For the text-containing cell, return its midpoint in [X, Y] coordinate format. 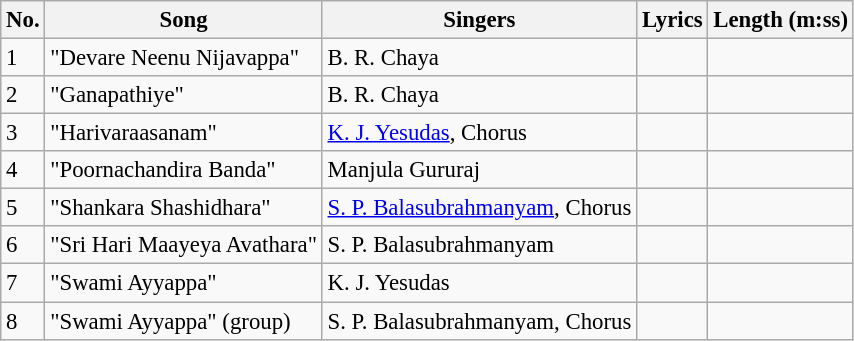
2 [23, 95]
Manjula Gururaj [479, 170]
1 [23, 58]
"Ganapathiye" [184, 95]
No. [23, 20]
Lyrics [672, 20]
"Shankara Shashidhara" [184, 208]
"Swami Ayyappa" (group) [184, 321]
4 [23, 170]
7 [23, 283]
6 [23, 245]
Song [184, 20]
"Swami Ayyappa" [184, 283]
"Harivaraasanam" [184, 133]
"Poornachandira Banda" [184, 170]
"Sri Hari Maayeya Avathara" [184, 245]
S. P. Balasubrahmanyam [479, 245]
K. J. Yesudas [479, 283]
Length (m:ss) [780, 20]
8 [23, 321]
5 [23, 208]
"Devare Neenu Nijavappa" [184, 58]
Singers [479, 20]
K. J. Yesudas, Chorus [479, 133]
3 [23, 133]
